Output the (x, y) coordinate of the center of the cell containing the given text.  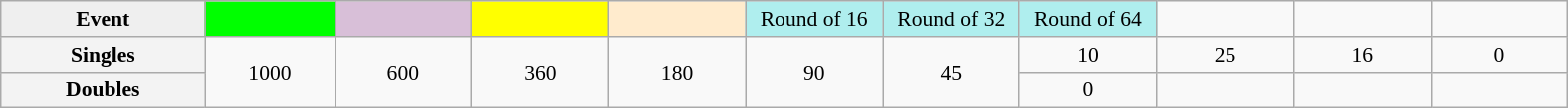
Round of 64 (1088, 19)
180 (677, 72)
Doubles (104, 90)
360 (541, 72)
Event (104, 19)
1000 (270, 72)
16 (1362, 55)
45 (951, 72)
Singles (104, 55)
10 (1088, 55)
Round of 32 (951, 19)
Round of 16 (814, 19)
90 (814, 72)
25 (1226, 55)
600 (403, 72)
